Extract the [X, Y] coordinate from the center of the cell holding the provided text.  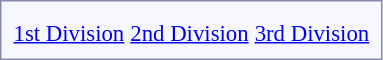
1st Division [69, 33]
3rd Division [312, 33]
2nd Division [190, 33]
